Extract the [x, y] coordinate from the center of the cell holding the provided text.  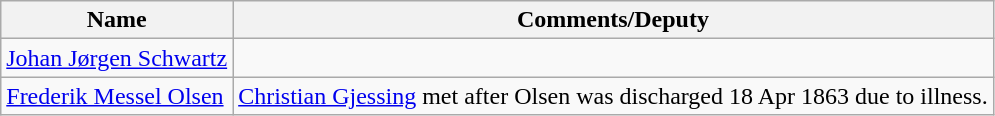
Name [117, 20]
Johan Jørgen Schwartz [117, 58]
Frederik Messel Olsen [117, 96]
Christian Gjessing met after Olsen was discharged 18 Apr 1863 due to illness. [614, 96]
Comments/Deputy [614, 20]
